From the cell containing the given text, extract its center point as [x, y] coordinate. 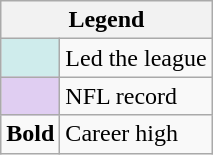
Legend [106, 20]
Career high [136, 134]
Led the league [136, 58]
Bold [30, 134]
NFL record [136, 96]
